Capture the cell that displays the provided text and extract its (x, y) central coordinate. 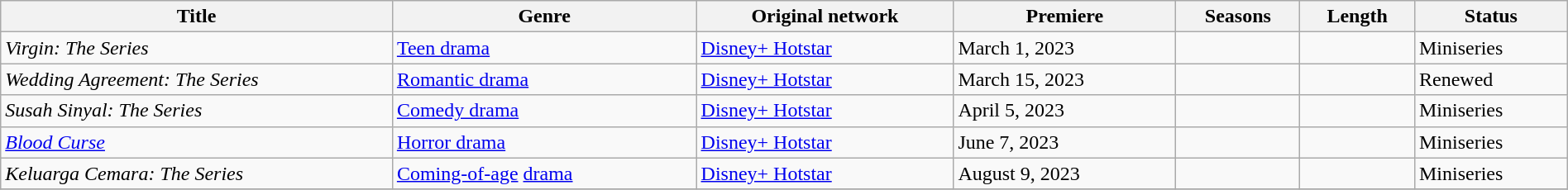
Wedding Agreement: The Series (197, 79)
Comedy drama (544, 111)
Original network (825, 17)
Renewed (1490, 79)
Virgin: The Series (197, 48)
Premiere (1065, 17)
April 5, 2023 (1065, 111)
Horror drama (544, 142)
Keluarga Cemara: The Series (197, 173)
Genre (544, 17)
Title (197, 17)
Romantic drama (544, 79)
June 7, 2023 (1065, 142)
Status (1490, 17)
Seasons (1238, 17)
Coming-of-age drama (544, 173)
March 15, 2023 (1065, 79)
March 1, 2023 (1065, 48)
Susah Sinyal: The Series (197, 111)
Blood Curse (197, 142)
Teen drama (544, 48)
Length (1358, 17)
August 9, 2023 (1065, 173)
